Locate the cell with the specified text and output its (X, Y) center coordinate. 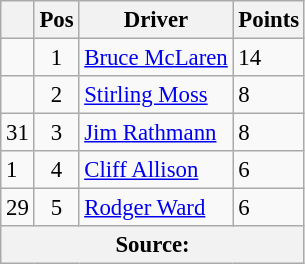
Jim Rathmann (156, 133)
Bruce McLaren (156, 58)
Stirling Moss (156, 95)
Pos (56, 20)
29 (18, 208)
5 (56, 208)
Points (268, 20)
Driver (156, 20)
2 (56, 95)
4 (56, 170)
31 (18, 133)
Cliff Allison (156, 170)
14 (268, 58)
Rodger Ward (156, 208)
3 (56, 133)
Source: (153, 245)
